Locate the cell with the specified text and output its [X, Y] center coordinate. 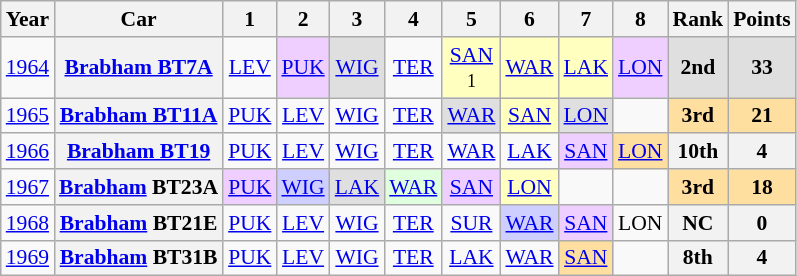
Brabham BT23A [138, 187]
0 [762, 223]
Brabham BT21E [138, 223]
21 [762, 116]
7 [586, 19]
1965 [28, 116]
1 [250, 19]
SUR [471, 223]
Brabham BT19 [138, 152]
5 [471, 19]
1966 [28, 152]
1968 [28, 223]
Brabham BT7A [138, 68]
18 [762, 187]
2 [302, 19]
8 [640, 19]
1969 [28, 258]
3 [357, 19]
1964 [28, 68]
10th [698, 152]
1967 [28, 187]
Rank [698, 19]
2nd [698, 68]
NC [698, 223]
6 [529, 19]
SAN1 [471, 68]
Brabham BT11A [138, 116]
Car [138, 19]
Points [762, 19]
Year [28, 19]
8th [698, 258]
Brabham BT31B [138, 258]
33 [762, 68]
